Search for the cell housing the specified text and yield its (x, y) center coordinate. 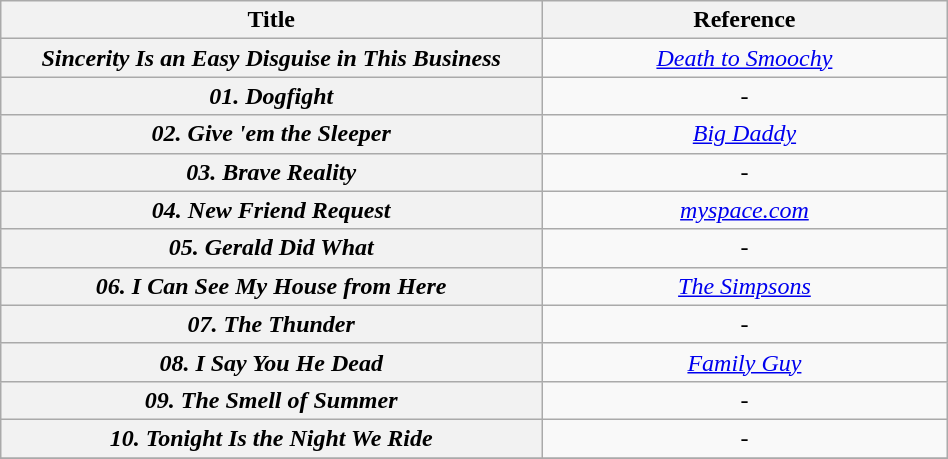
03. Brave Reality (272, 172)
08. I Say You He Dead (272, 362)
10. Tonight Is the Night We Ride (272, 438)
01. Dogfight (272, 96)
04. New Friend Request (272, 210)
Big Daddy (745, 134)
09. The Smell of Summer (272, 400)
Family Guy (745, 362)
myspace.com (745, 210)
Title (272, 20)
07. The Thunder (272, 324)
Reference (745, 20)
05. Gerald Did What (272, 248)
02. Give 'em the Sleeper (272, 134)
The Simpsons (745, 286)
Death to Smoochy (745, 58)
06. I Can See My House from Here (272, 286)
Sincerity Is an Easy Disguise in This Business (272, 58)
